Find where the given text appears and provide that cell's center as [x, y] coordinate. 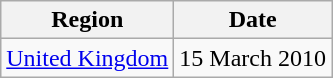
Date [253, 20]
United Kingdom [88, 58]
15 March 2010 [253, 58]
Region [88, 20]
